For the text-containing cell, return its midpoint in (x, y) coordinate format. 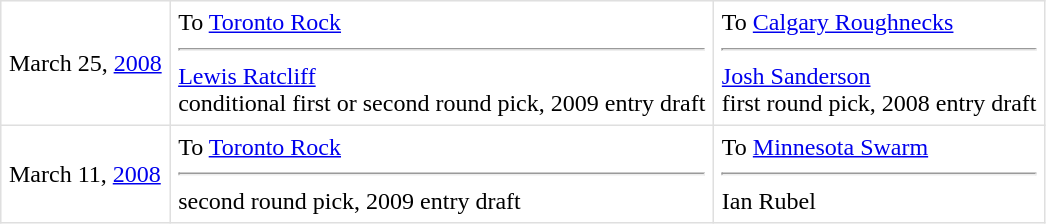
To Minnesota Swarm Ian Rubel (880, 174)
March 25, 2008 (86, 63)
To Toronto Rock second round pick, 2009 entry draft (442, 174)
To Calgary Roughnecks Josh Sandersonfirst round pick, 2008 entry draft (880, 63)
March 11, 2008 (86, 174)
To Toronto Rock Lewis Ratcliffconditional first or second round pick, 2009 entry draft (442, 63)
